Locate the cell with the specified text and output its [X, Y] center coordinate. 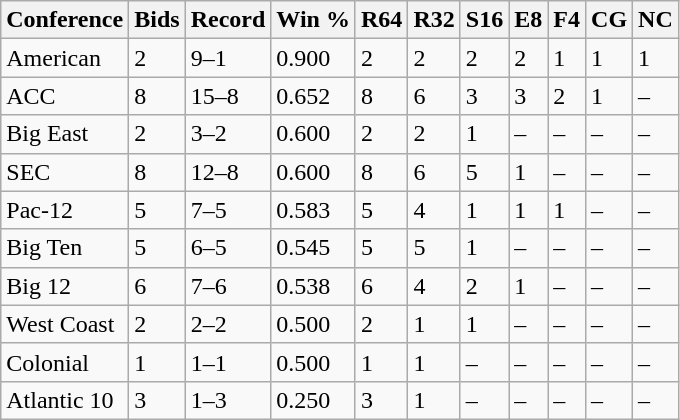
American [65, 58]
0.545 [314, 248]
Big East [65, 134]
0.652 [314, 96]
7–6 [228, 286]
CG [610, 20]
2–2 [228, 324]
15–8 [228, 96]
Win % [314, 20]
9–1 [228, 58]
Pac-12 [65, 210]
ACC [65, 96]
Atlantic 10 [65, 400]
F4 [567, 20]
Colonial [65, 362]
Bids [157, 20]
West Coast [65, 324]
6–5 [228, 248]
E8 [528, 20]
0.583 [314, 210]
NC [656, 20]
12–8 [228, 172]
Record [228, 20]
1–3 [228, 400]
R64 [381, 20]
SEC [65, 172]
Big 12 [65, 286]
1–1 [228, 362]
7–5 [228, 210]
0.250 [314, 400]
S16 [484, 20]
Conference [65, 20]
R32 [434, 20]
0.538 [314, 286]
0.900 [314, 58]
3–2 [228, 134]
Big Ten [65, 248]
